For the text-containing cell, return its midpoint in [x, y] coordinate format. 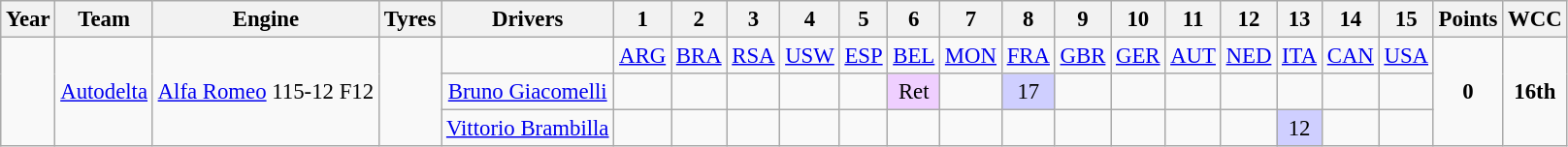
3 [753, 19]
Team [104, 19]
USW [809, 56]
0 [1467, 93]
Vittorio Brambilla [528, 129]
17 [1029, 92]
ARG [642, 56]
7 [971, 19]
MON [971, 56]
9 [1083, 19]
Autodelta [104, 93]
14 [1351, 19]
FRA [1029, 56]
11 [1193, 19]
15 [1406, 19]
Drivers [528, 19]
BEL [914, 56]
Bruno Giacomelli [528, 92]
CAN [1351, 56]
NED [1248, 56]
ESP [864, 56]
13 [1300, 19]
Year [28, 19]
Tyres [409, 19]
GBR [1083, 56]
Engine [266, 19]
10 [1138, 19]
5 [864, 19]
2 [699, 19]
1 [642, 19]
Alfa Romeo 115-12 F12 [266, 93]
6 [914, 19]
AUT [1193, 56]
Points [1467, 19]
USA [1406, 56]
RSA [753, 56]
BRA [699, 56]
16th [1535, 93]
GER [1138, 56]
ITA [1300, 56]
Ret [914, 92]
4 [809, 19]
8 [1029, 19]
WCC [1535, 19]
